Provide the [x, y] coordinate of the cell's center where the given text is located.  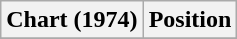
Chart (1974) [72, 20]
Position [190, 20]
